Scan for the cell matching the given text and deliver its [x, y] coordinate at center. 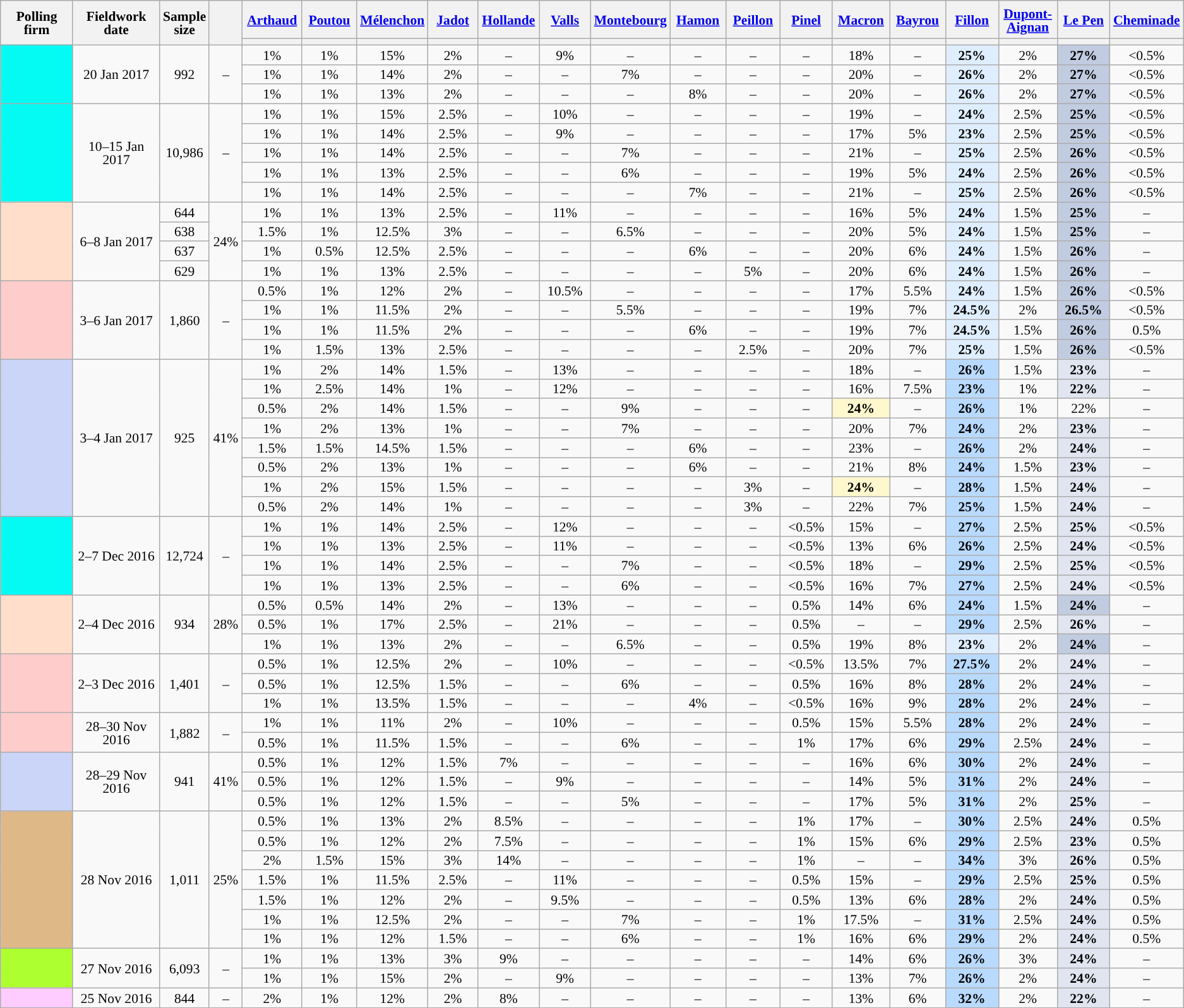
10.5% [565, 290]
1,860 [184, 320]
10–15 Jan 2017 [116, 153]
Fieldwork date [116, 23]
941 [184, 781]
25 Nov 2016 [116, 997]
28–30 Nov 2016 [116, 733]
Hamon [698, 20]
Jadot [453, 20]
3–6 Jan 2017 [116, 320]
6–8 Jan 2017 [116, 241]
Polling firm [37, 23]
28–29 Nov 2016 [116, 781]
12,724 [184, 555]
28 Nov 2016 [116, 880]
Peillon [753, 20]
3–4 Jan 2017 [116, 438]
637 [184, 251]
934 [184, 625]
925 [184, 438]
Le Pen [1084, 20]
1,882 [184, 733]
2–3 Dec 2016 [116, 683]
34% [972, 860]
Poutou [330, 20]
2–7 Dec 2016 [116, 555]
14.5% [392, 448]
1,401 [184, 683]
4% [698, 703]
32% [972, 997]
629 [184, 271]
17.5% [861, 919]
9.5% [565, 900]
844 [184, 997]
Bayrou [918, 20]
20 Jan 2017 [116, 74]
27.5% [972, 664]
27 Nov 2016 [116, 968]
Arthaud [272, 20]
2–4 Dec 2016 [116, 625]
Macron [861, 20]
638 [184, 231]
Valls [565, 20]
644 [184, 212]
Mélenchon [392, 20]
26.5% [1084, 311]
992 [184, 74]
6,093 [184, 968]
Cheminade [1147, 20]
Samplesize [184, 23]
Pinel [806, 20]
1,011 [184, 880]
Dupont-Aignan [1028, 20]
Hollande [509, 20]
8.5% [509, 821]
Montebourg [630, 20]
10,986 [184, 153]
Fillon [972, 20]
